Capture the cell that displays the provided text and extract its [X, Y] central coordinate. 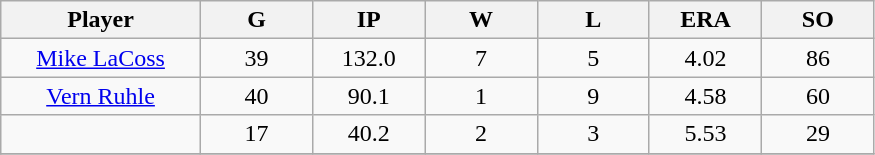
3 [593, 134]
39 [256, 58]
4.02 [705, 58]
L [593, 20]
2 [481, 134]
86 [818, 58]
90.1 [369, 96]
ERA [705, 20]
40 [256, 96]
17 [256, 134]
5.53 [705, 134]
IP [369, 20]
W [481, 20]
Vern Ruhle [101, 96]
1 [481, 96]
5 [593, 58]
40.2 [369, 134]
Mike LaCoss [101, 58]
G [256, 20]
9 [593, 96]
Player [101, 20]
132.0 [369, 58]
60 [818, 96]
7 [481, 58]
4.58 [705, 96]
SO [818, 20]
29 [818, 134]
